Detect which cell encompasses the target text, then output its [x, y] center coordinate. 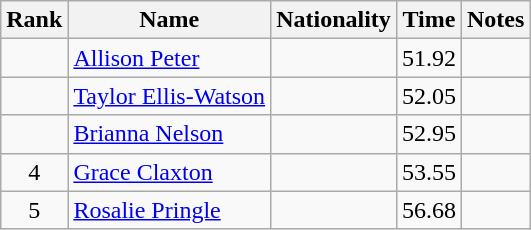
52.95 [428, 134]
Name [170, 20]
Notes [495, 20]
Nationality [334, 20]
56.68 [428, 210]
51.92 [428, 58]
4 [34, 172]
5 [34, 210]
52.05 [428, 96]
Allison Peter [170, 58]
Taylor Ellis-Watson [170, 96]
53.55 [428, 172]
Rank [34, 20]
Rosalie Pringle [170, 210]
Time [428, 20]
Grace Claxton [170, 172]
Brianna Nelson [170, 134]
